Output the (x, y) coordinate of the center of the cell containing the given text.  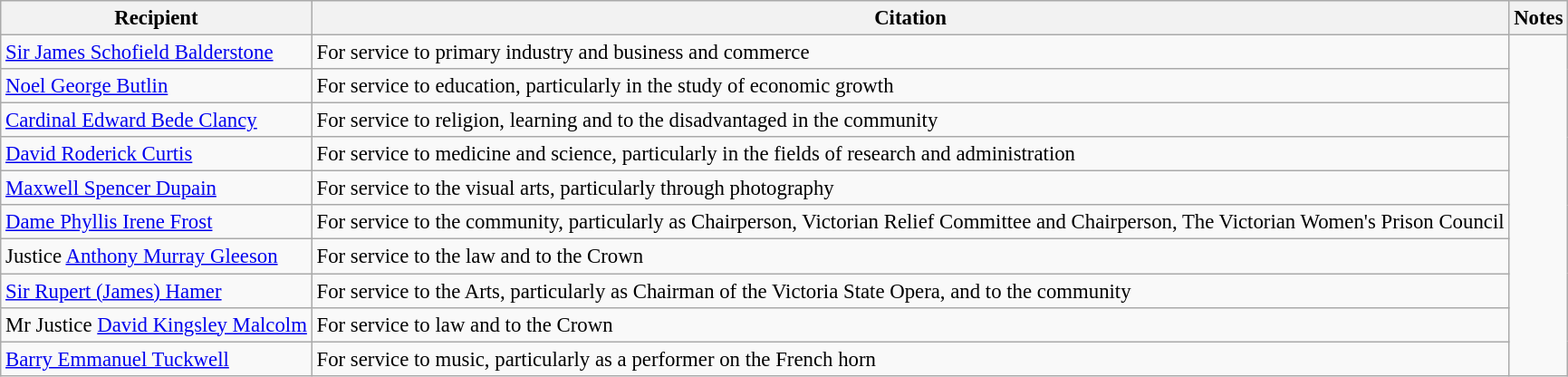
Citation (910, 18)
For service to the visual arts, particularly through photography (910, 188)
Cardinal Edward Bede Clancy (156, 121)
For service to the law and to the Crown (910, 256)
Notes (1538, 18)
For service to medicine and science, particularly in the fields of research and administration (910, 154)
Dame Phyllis Irene Frost (156, 222)
Sir James Schofield Balderstone (156, 53)
Mr Justice David Kingsley Malcolm (156, 324)
Sir Rupert (James) Hamer (156, 291)
For service to law and to the Crown (910, 324)
For service to music, particularly as a performer on the French horn (910, 359)
Recipient (156, 18)
David Roderick Curtis (156, 154)
For service to the community, particularly as Chairperson, Victorian Relief Committee and Chairperson, The Victorian Women's Prison Council (910, 222)
Barry Emmanuel Tuckwell (156, 359)
Noel George Butlin (156, 86)
For service to education, particularly in the study of economic growth (910, 86)
For service to religion, learning and to the disadvantaged in the community (910, 121)
Justice Anthony Murray Gleeson (156, 256)
For service to primary industry and business and commerce (910, 53)
For service to the Arts, particularly as Chairman of the Victoria State Opera, and to the community (910, 291)
Maxwell Spencer Dupain (156, 188)
